Return (x, y) of the center of cell containing provided text 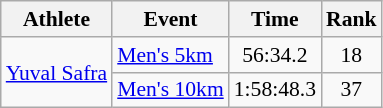
Event (170, 19)
Athlete (56, 19)
Yuval Safra (56, 72)
Rank (352, 19)
Men's 10km (170, 90)
18 (352, 55)
56:34.2 (275, 55)
Men's 5km (170, 55)
1:58:48.3 (275, 90)
Time (275, 19)
37 (352, 90)
